Locate the cell with the specified text and output its (x, y) center coordinate. 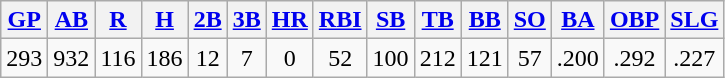
.292 (634, 58)
OBP (634, 20)
SB (390, 20)
TB (438, 20)
100 (390, 58)
212 (438, 58)
7 (246, 58)
SO (530, 20)
R (118, 20)
RBI (340, 20)
HR (290, 20)
932 (72, 58)
12 (208, 58)
BA (578, 20)
57 (530, 58)
BB (484, 20)
3B (246, 20)
116 (118, 58)
293 (24, 58)
121 (484, 58)
0 (290, 58)
H (164, 20)
186 (164, 58)
.200 (578, 58)
SLG (694, 20)
2B (208, 20)
AB (72, 20)
.227 (694, 58)
52 (340, 58)
GP (24, 20)
